Provide the (X, Y) coordinate of the cell's center where the given text is located.  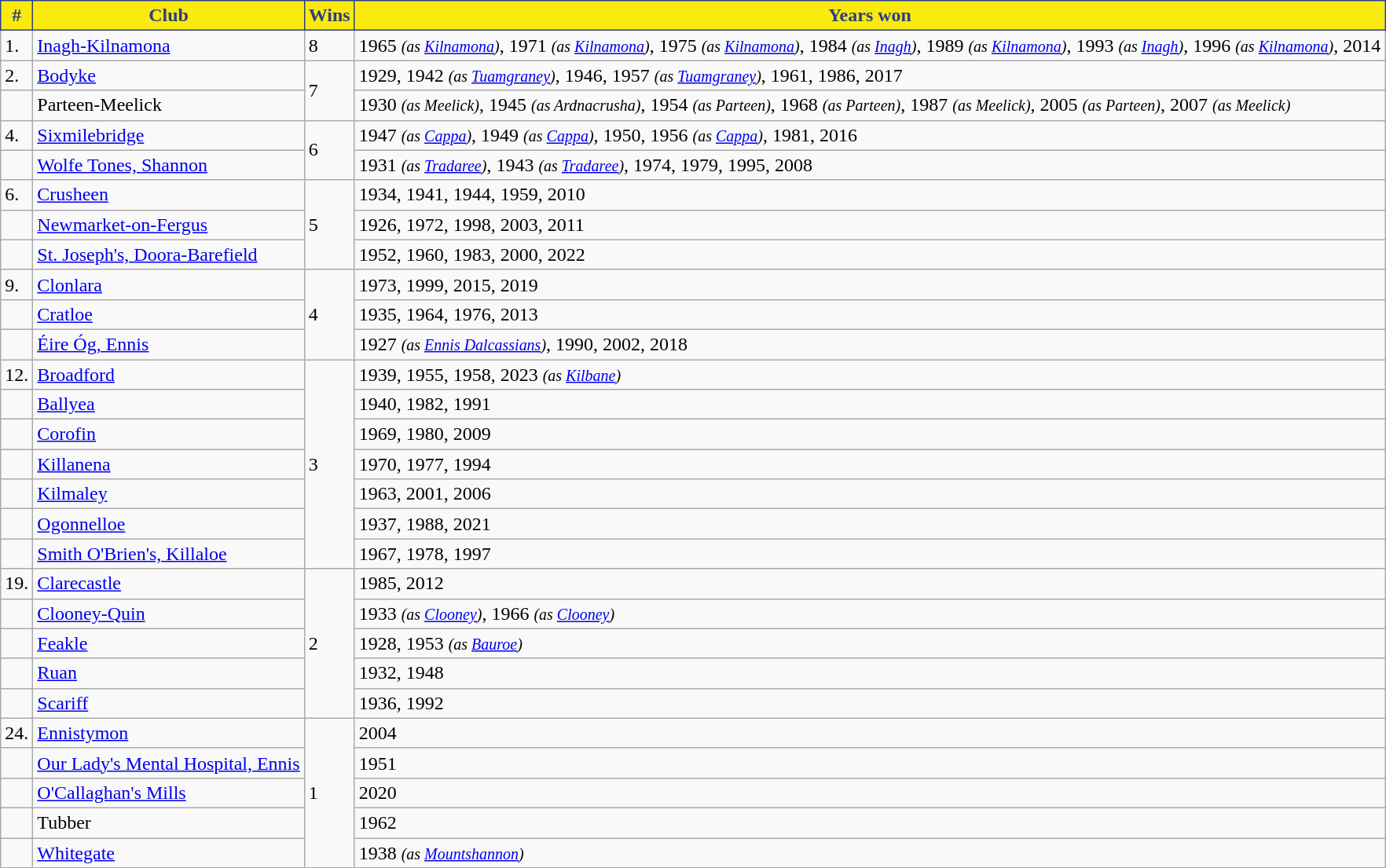
1931 (as Tradaree), 1943 (as Tradaree), 1974, 1979, 1995, 2008 (870, 165)
19. (17, 584)
1928, 1953 (as Bauroe) (870, 643)
1935, 1964, 1976, 2013 (870, 314)
Sixmilebridge (168, 135)
Inagh-Kilnamona (168, 46)
1933 (as Clooney), 1966 (as Clooney) (870, 613)
3 (329, 464)
6. (17, 195)
Feakle (168, 643)
Wolfe Tones, Shannon (168, 165)
1927 (as Ennis Dalcassians), 1990, 2002, 2018 (870, 344)
Corofin (168, 434)
1929, 1942 (as Tuamgraney), 1946, 1957 (as Tuamgraney), 1961, 1986, 2017 (870, 75)
1940, 1982, 1991 (870, 405)
Smith O'Brien's, Killaloe (168, 554)
1965 (as Kilnamona), 1971 (as Kilnamona), 1975 (as Kilnamona), 1984 (as Inagh), 1989 (as Kilnamona), 1993 (as Inagh), 1996 (as Kilnamona), 2014 (870, 46)
1952, 1960, 1983, 2000, 2022 (870, 255)
1932, 1948 (870, 673)
4. (17, 135)
2004 (870, 733)
1962 (870, 822)
2. (17, 75)
1938 (as Mountshannon) (870, 852)
1 (329, 793)
Clooney-Quin (168, 613)
1947 (as Cappa), 1949 (as Cappa), 1950, 1956 (as Cappa), 1981, 2016 (870, 135)
# (17, 16)
Bodyke (168, 75)
Éire Óg, Ennis (168, 344)
7 (329, 90)
Whitegate (168, 852)
Our Lady's Mental Hospital, Ennis (168, 763)
1937, 1988, 2021 (870, 524)
Clonlara (168, 284)
Clarecastle (168, 584)
Ballyea (168, 405)
24. (17, 733)
Killanena (168, 464)
1930 (as Meelick), 1945 (as Ardnacrusha), 1954 (as Parteen), 1968 (as Parteen), 1987 (as Meelick), 2005 (as Parteen), 2007 (as Meelick) (870, 105)
1970, 1977, 1994 (870, 464)
5 (329, 225)
1926, 1972, 1998, 2003, 2011 (870, 225)
Broadford (168, 375)
Kilmaley (168, 494)
2020 (870, 793)
Tubber (168, 822)
1939, 1955, 1958, 2023 (as Kilbane) (870, 375)
6 (329, 150)
Ennistymon (168, 733)
4 (329, 314)
St. Joseph's, Doora-Barefield (168, 255)
2 (329, 643)
Years won (870, 16)
1967, 1978, 1997 (870, 554)
8 (329, 46)
Ogonnelloe (168, 524)
1951 (870, 763)
Club (168, 16)
1963, 2001, 2006 (870, 494)
Crusheen (168, 195)
Scariff (168, 703)
1934, 1941, 1944, 1959, 2010 (870, 195)
1985, 2012 (870, 584)
1969, 1980, 2009 (870, 434)
O'Callaghan's Mills (168, 793)
Wins (329, 16)
Cratloe (168, 314)
1. (17, 46)
12. (17, 375)
Ruan (168, 673)
1936, 1992 (870, 703)
Newmarket-on-Fergus (168, 225)
Parteen-Meelick (168, 105)
1973, 1999, 2015, 2019 (870, 284)
9. (17, 284)
